Locate the cell with the specified text and output its (x, y) center coordinate. 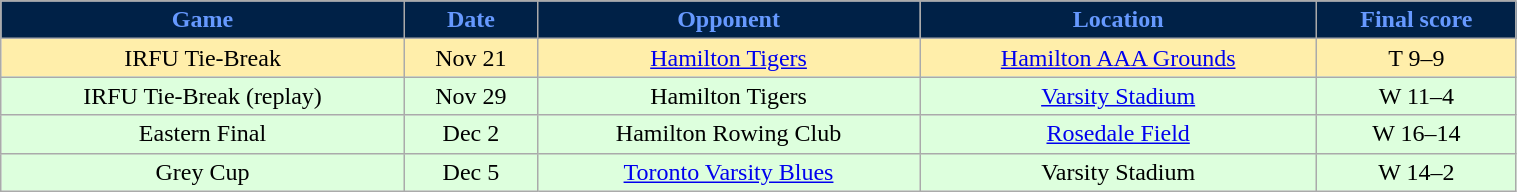
W 11–4 (1416, 96)
Final score (1416, 20)
W 14–2 (1416, 172)
IRFU Tie-Break (replay) (203, 96)
Rosedale Field (1118, 134)
W 16–14 (1416, 134)
Hamilton AAA Grounds (1118, 58)
T 9–9 (1416, 58)
Nov 21 (470, 58)
Opponent (728, 20)
Nov 29 (470, 96)
Toronto Varsity Blues (728, 172)
Hamilton Rowing Club (728, 134)
Date (470, 20)
Location (1118, 20)
Grey Cup (203, 172)
Dec 5 (470, 172)
Eastern Final (203, 134)
Game (203, 20)
IRFU Tie-Break (203, 58)
Dec 2 (470, 134)
